Find where the given text appears and provide that cell's center as [X, Y] coordinate. 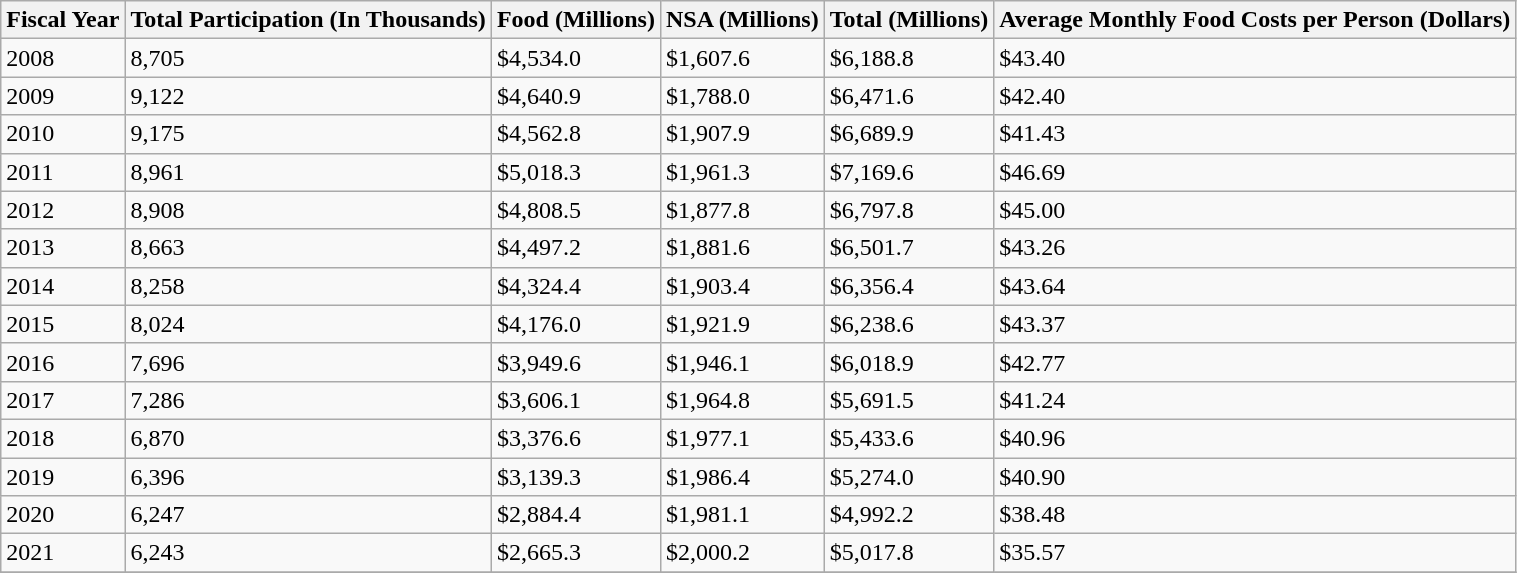
$1,903.4 [742, 286]
9,122 [308, 96]
$4,992.2 [909, 515]
$3,139.3 [576, 477]
$2,000.2 [742, 553]
8,024 [308, 324]
Food (Millions) [576, 20]
$1,986.4 [742, 477]
$38.48 [1255, 515]
$2,665.3 [576, 553]
2019 [63, 477]
$5,017.8 [909, 553]
$3,376.6 [576, 438]
$1,921.9 [742, 324]
$41.24 [1255, 400]
$6,471.6 [909, 96]
$40.90 [1255, 477]
9,175 [308, 134]
$4,562.8 [576, 134]
$42.77 [1255, 362]
$5,433.6 [909, 438]
$43.64 [1255, 286]
8,705 [308, 58]
2016 [63, 362]
$6,501.7 [909, 248]
NSA (Millions) [742, 20]
2015 [63, 324]
$1,881.6 [742, 248]
$4,808.5 [576, 210]
8,908 [308, 210]
7,696 [308, 362]
8,663 [308, 248]
$3,606.1 [576, 400]
$2,884.4 [576, 515]
8,961 [308, 172]
$6,188.8 [909, 58]
$6,797.8 [909, 210]
Average Monthly Food Costs per Person (Dollars) [1255, 20]
6,243 [308, 553]
6,870 [308, 438]
$4,640.9 [576, 96]
2014 [63, 286]
8,258 [308, 286]
2008 [63, 58]
$43.37 [1255, 324]
2021 [63, 553]
2009 [63, 96]
$43.40 [1255, 58]
$42.40 [1255, 96]
$40.96 [1255, 438]
7,286 [308, 400]
$5,691.5 [909, 400]
$6,238.6 [909, 324]
$1,907.9 [742, 134]
$1,961.3 [742, 172]
$1,607.6 [742, 58]
6,396 [308, 477]
$4,176.0 [576, 324]
$1,788.0 [742, 96]
$4,324.4 [576, 286]
2018 [63, 438]
$41.43 [1255, 134]
$6,356.4 [909, 286]
$1,964.8 [742, 400]
2013 [63, 248]
2020 [63, 515]
$4,534.0 [576, 58]
$43.26 [1255, 248]
$46.69 [1255, 172]
2012 [63, 210]
6,247 [308, 515]
$5,018.3 [576, 172]
Total Participation (In Thousands) [308, 20]
Total (Millions) [909, 20]
$7,169.6 [909, 172]
$1,877.8 [742, 210]
$3,949.6 [576, 362]
$6,018.9 [909, 362]
$4,497.2 [576, 248]
$1,977.1 [742, 438]
2011 [63, 172]
$35.57 [1255, 553]
$45.00 [1255, 210]
2010 [63, 134]
$5,274.0 [909, 477]
$6,689.9 [909, 134]
Fiscal Year [63, 20]
$1,981.1 [742, 515]
2017 [63, 400]
$1,946.1 [742, 362]
